Return [x, y] of the center of cell containing provided text 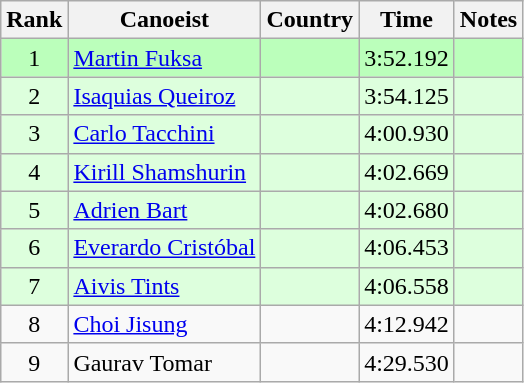
4:29.530 [407, 362]
3 [34, 134]
6 [34, 248]
4:06.453 [407, 248]
3:54.125 [407, 96]
7 [34, 286]
4 [34, 172]
Isaquias Queiroz [164, 96]
3:52.192 [407, 58]
2 [34, 96]
Rank [34, 20]
Time [407, 20]
8 [34, 324]
4:02.680 [407, 210]
Carlo Tacchini [164, 134]
Martin Fuksa [164, 58]
9 [34, 362]
Everardo Cristóbal [164, 248]
5 [34, 210]
1 [34, 58]
Choi Jisung [164, 324]
Kirill Shamshurin [164, 172]
Notes [488, 20]
4:06.558 [407, 286]
Country [310, 20]
4:12.942 [407, 324]
Aivis Tints [164, 286]
Canoeist [164, 20]
Adrien Bart [164, 210]
4:00.930 [407, 134]
4:02.669 [407, 172]
Gaurav Tomar [164, 362]
